Return (x, y) of the center of cell containing provided text 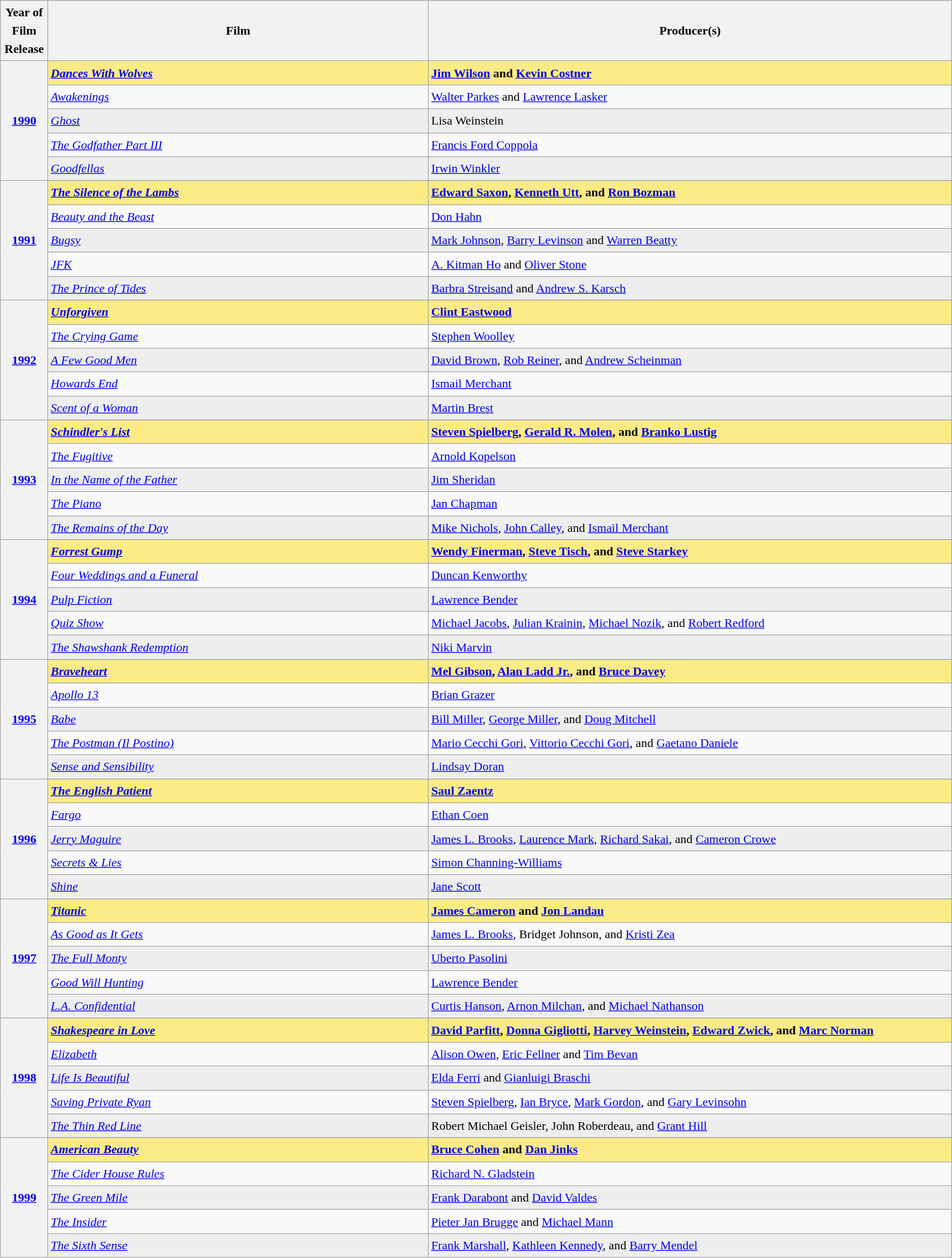
The English Patient (238, 791)
Bruce Cohen and Dan Jinks (690, 1150)
Brian Grazer (690, 695)
1994 (24, 599)
The Fugitive (238, 456)
The Crying Game (238, 337)
1991 (24, 240)
Saving Private Ryan (238, 1102)
Mike Nichols, John Calley, and Ismail Merchant (690, 528)
Braveheart (238, 671)
1997 (24, 958)
American Beauty (238, 1150)
Martin Brest (690, 408)
1999 (24, 1198)
Year of Film Release (24, 31)
Don Hahn (690, 217)
Beauty and the Beast (238, 217)
Simon Channing-Williams (690, 862)
Schindler's List (238, 432)
Steven Spielberg, Ian Bryce, Mark Gordon, and Gary Levinsohn (690, 1102)
David Parfitt, Donna Gigliotti, Harvey Weinstein, Edward Zwick, and Marc Norman (690, 1030)
The Remains of the Day (238, 528)
Shine (238, 887)
James Cameron and Jon Landau (690, 910)
Lindsay Doran (690, 767)
As Good as It Gets (238, 935)
1998 (24, 1078)
Sense and Sensibility (238, 767)
L.A. Confidential (238, 1006)
The Sixth Sense (238, 1246)
Steven Spielberg, Gerald R. Molen, and Branko Lustig (690, 432)
Secrets & Lies (238, 862)
Titanic (238, 910)
JFK (238, 264)
James L. Brooks, Bridget Johnson, and Kristi Zea (690, 935)
Duncan Kenworthy (690, 576)
Robert Michael Geisler, John Roberdeau, and Grant Hill (690, 1126)
Lisa Weinstein (690, 121)
The Postman (Il Postino) (238, 743)
Michael Jacobs, Julian Krainin, Michael Nozik, and Robert Redford (690, 623)
Walter Parkes and Lawrence Lasker (690, 97)
The Shawshank Redemption (238, 647)
Alison Owen, Eric Fellner and Tim Bevan (690, 1054)
Apollo 13 (238, 695)
Jan Chapman (690, 503)
Babe (238, 719)
Good Will Hunting (238, 982)
In the Name of the Father (238, 480)
David Brown, Rob Reiner, and Andrew Scheinman (690, 360)
Edward Saxon, Kenneth Utt, and Ron Bozman (690, 192)
The Piano (238, 503)
Arnold Kopelson (690, 456)
Stephen Woolley (690, 337)
1996 (24, 839)
1995 (24, 719)
Mel Gibson, Alan Ladd Jr., and Bruce Davey (690, 671)
Uberto Pasolini (690, 958)
Pieter Jan Brugge and Michael Mann (690, 1221)
James L. Brooks, Laurence Mark, Richard Sakai, and Cameron Crowe (690, 839)
Shakespeare in Love (238, 1030)
Unforgiven (238, 312)
Dances With Wolves (238, 73)
The Green Mile (238, 1198)
Jim Wilson and Kevin Costner (690, 73)
Irwin Winkler (690, 169)
Wendy Finerman, Steve Tisch, and Steve Starkey (690, 551)
Four Weddings and a Funeral (238, 576)
Pulp Fiction (238, 599)
The Prince of Tides (238, 288)
Niki Marvin (690, 647)
Howards End (238, 384)
1993 (24, 480)
Richard N. Gladstein (690, 1174)
The Insider (238, 1221)
A. Kitman Ho and Oliver Stone (690, 264)
Goodfellas (238, 169)
A Few Good Men (238, 360)
Mario Cecchi Gori, Vittorio Cecchi Gori, and Gaetano Daniele (690, 743)
The Full Monty (238, 958)
Forrest Gump (238, 551)
Curtis Hanson, Arnon Milchan, and Michael Nathanson (690, 1006)
The Silence of the Lambs (238, 192)
Life Is Beautiful (238, 1078)
Elizabeth (238, 1054)
Awakenings (238, 97)
Quiz Show (238, 623)
Francis Ford Coppola (690, 144)
1992 (24, 360)
The Thin Red Line (238, 1126)
Saul Zaentz (690, 791)
Jim Sheridan (690, 480)
Elda Ferri and Gianluigi Braschi (690, 1078)
Producer(s) (690, 31)
Scent of a Woman (238, 408)
Bill Miller, George Miller, and Doug Mitchell (690, 719)
The Cider House Rules (238, 1174)
Ismail Merchant (690, 384)
The Godfather Part III (238, 144)
Barbra Streisand and Andrew S. Karsch (690, 288)
Frank Darabont and David Valdes (690, 1198)
Fargo (238, 815)
Mark Johnson, Barry Levinson and Warren Beatty (690, 240)
1990 (24, 121)
Frank Marshall, Kathleen Kennedy, and Barry Mendel (690, 1246)
Bugsy (238, 240)
Ghost (238, 121)
Clint Eastwood (690, 312)
Jane Scott (690, 887)
Jerry Maguire (238, 839)
Film (238, 31)
Ethan Coen (690, 815)
